Search for the cell housing the specified text and yield its [X, Y] center coordinate. 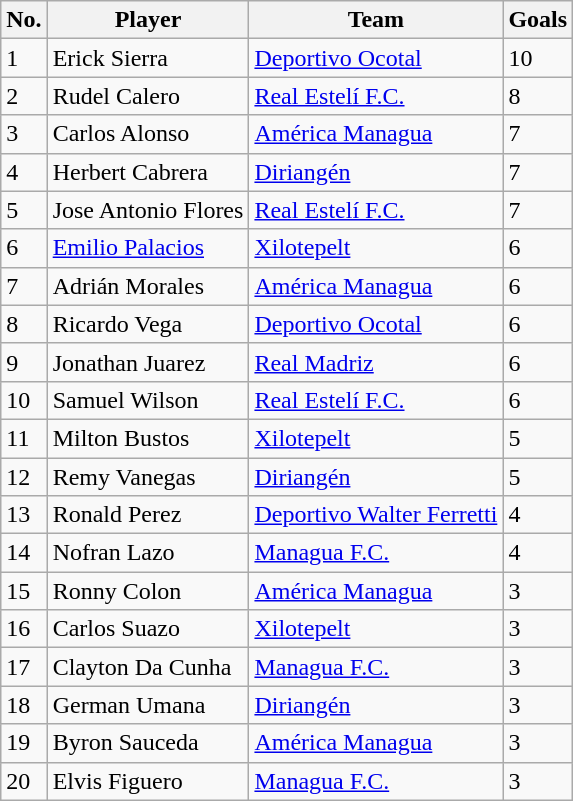
Jose Antonio Flores [148, 210]
17 [24, 667]
Elvis Figuero [148, 781]
Milton Bustos [148, 438]
Carlos Alonso [148, 134]
Remy Vanegas [148, 477]
No. [24, 20]
Deportivo Walter Ferretti [376, 515]
Real Madriz [376, 362]
2 [24, 96]
Byron Sauceda [148, 743]
Team [376, 20]
Herbert Cabrera [148, 172]
12 [24, 477]
Ronald Perez [148, 515]
Player [148, 20]
15 [24, 591]
Ronny Colon [148, 591]
16 [24, 629]
9 [24, 362]
Jonathan Juarez [148, 362]
Adrián Morales [148, 286]
Clayton Da Cunha [148, 667]
14 [24, 553]
19 [24, 743]
13 [24, 515]
11 [24, 438]
Nofran Lazo [148, 553]
Carlos Suazo [148, 629]
Emilio Palacios [148, 248]
German Umana [148, 705]
Ricardo Vega [148, 324]
Erick Sierra [148, 58]
1 [24, 58]
Rudel Calero [148, 96]
18 [24, 705]
Goals [538, 20]
Samuel Wilson [148, 400]
20 [24, 781]
